Scan for the cell matching the given text and deliver its [X, Y] coordinate at center. 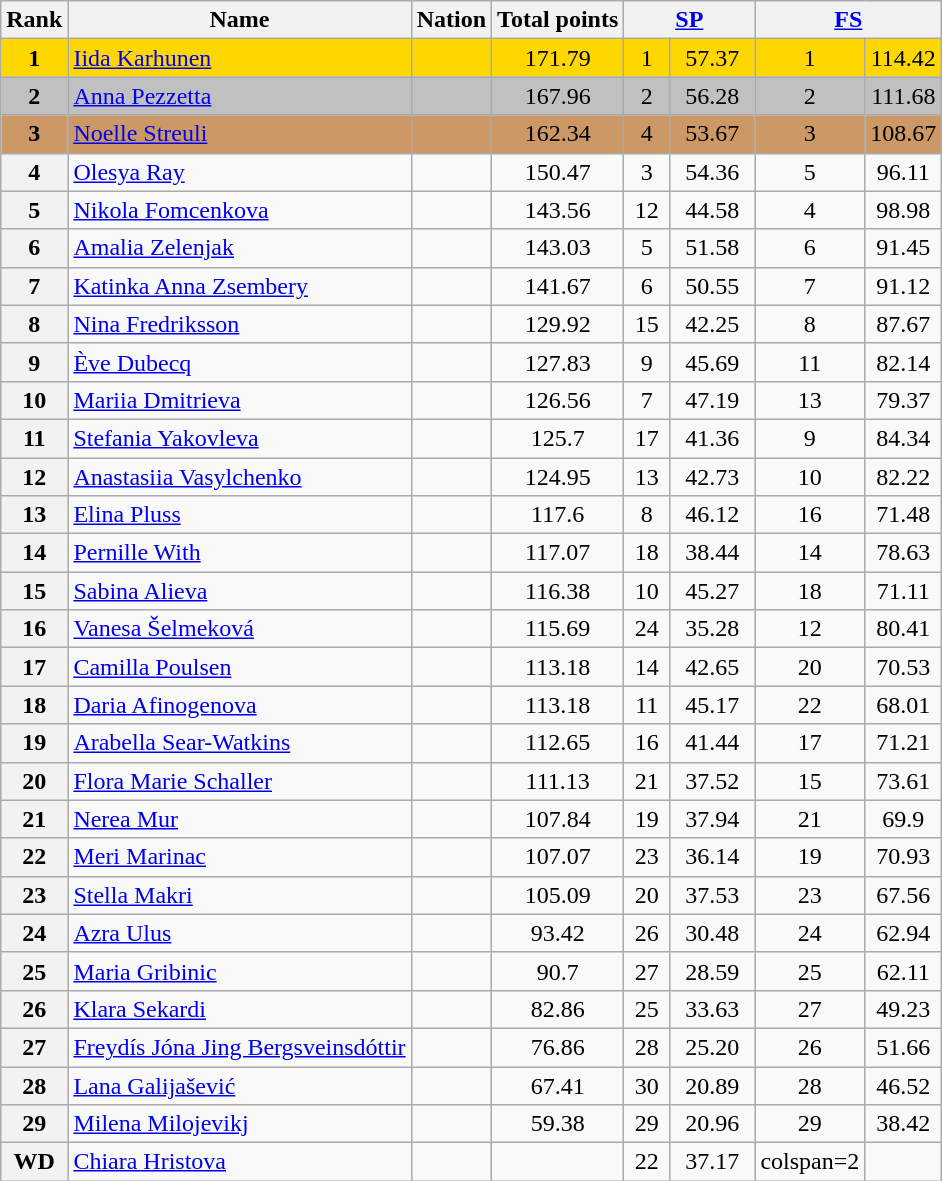
Camilla Poulsen [240, 667]
51.66 [904, 1047]
37.52 [712, 781]
42.73 [712, 477]
51.58 [712, 248]
141.67 [558, 286]
45.27 [712, 591]
150.47 [558, 172]
Vanesa Šelmeková [240, 629]
143.03 [558, 248]
Name [240, 20]
44.58 [712, 210]
82.14 [904, 362]
45.69 [712, 362]
37.53 [712, 895]
41.44 [712, 743]
115.69 [558, 629]
WD [34, 1162]
46.52 [904, 1085]
47.19 [712, 400]
67.56 [904, 895]
Chiara Hristova [240, 1162]
71.48 [904, 515]
Lana Galijašević [240, 1085]
117.07 [558, 553]
54.36 [712, 172]
67.41 [558, 1085]
Flora Marie Schaller [240, 781]
Amalia Zelenjak [240, 248]
Elina Pluss [240, 515]
91.45 [904, 248]
Pernille With [240, 553]
80.41 [904, 629]
111.13 [558, 781]
41.36 [712, 438]
Anna Pezzetta [240, 96]
79.37 [904, 400]
111.68 [904, 96]
53.67 [712, 134]
25.20 [712, 1047]
Nina Fredriksson [240, 324]
Nerea Mur [240, 819]
30.48 [712, 933]
Anastasiia Vasylchenko [240, 477]
114.42 [904, 58]
Milena Milojevikj [240, 1124]
Daria Afinogenova [240, 705]
30 [647, 1085]
93.42 [558, 933]
162.34 [558, 134]
70.53 [904, 667]
82.86 [558, 1009]
69.9 [904, 819]
84.34 [904, 438]
Iida Karhunen [240, 58]
28.59 [712, 971]
167.96 [558, 96]
59.38 [558, 1124]
Mariia Dmitrieva [240, 400]
37.17 [712, 1162]
116.38 [558, 591]
129.92 [558, 324]
Katinka Anna Zsembery [240, 286]
46.12 [712, 515]
71.21 [904, 743]
Klara Sekardi [240, 1009]
91.12 [904, 286]
42.25 [712, 324]
50.55 [712, 286]
112.65 [558, 743]
90.7 [558, 971]
68.01 [904, 705]
143.56 [558, 210]
107.07 [558, 857]
71.11 [904, 591]
126.56 [558, 400]
107.84 [558, 819]
49.23 [904, 1009]
70.93 [904, 857]
Rank [34, 20]
36.14 [712, 857]
57.37 [712, 58]
98.98 [904, 210]
Total points [558, 20]
42.65 [712, 667]
117.6 [558, 515]
96.11 [904, 172]
Arabella Sear-Watkins [240, 743]
Stefania Yakovleva [240, 438]
Ève Dubecq [240, 362]
62.94 [904, 933]
124.95 [558, 477]
76.86 [558, 1047]
SP [690, 20]
Freydís Jóna Jing Bergsveinsdóttir [240, 1047]
108.67 [904, 134]
78.63 [904, 553]
125.7 [558, 438]
82.22 [904, 477]
45.17 [712, 705]
FS [848, 20]
33.63 [712, 1009]
Nikola Fomcenkova [240, 210]
20.96 [712, 1124]
colspan=2 [810, 1162]
Olesya Ray [240, 172]
Noelle Streuli [240, 134]
38.42 [904, 1124]
Nation [451, 20]
73.61 [904, 781]
62.11 [904, 971]
20.89 [712, 1085]
38.44 [712, 553]
105.09 [558, 895]
Maria Gribinic [240, 971]
Sabina Alieva [240, 591]
56.28 [712, 96]
35.28 [712, 629]
Meri Marinac [240, 857]
87.67 [904, 324]
Stella Makri [240, 895]
171.79 [558, 58]
127.83 [558, 362]
Azra Ulus [240, 933]
37.94 [712, 819]
